Determine the (x, y) coordinate at the center of the cell enclosing the given text.  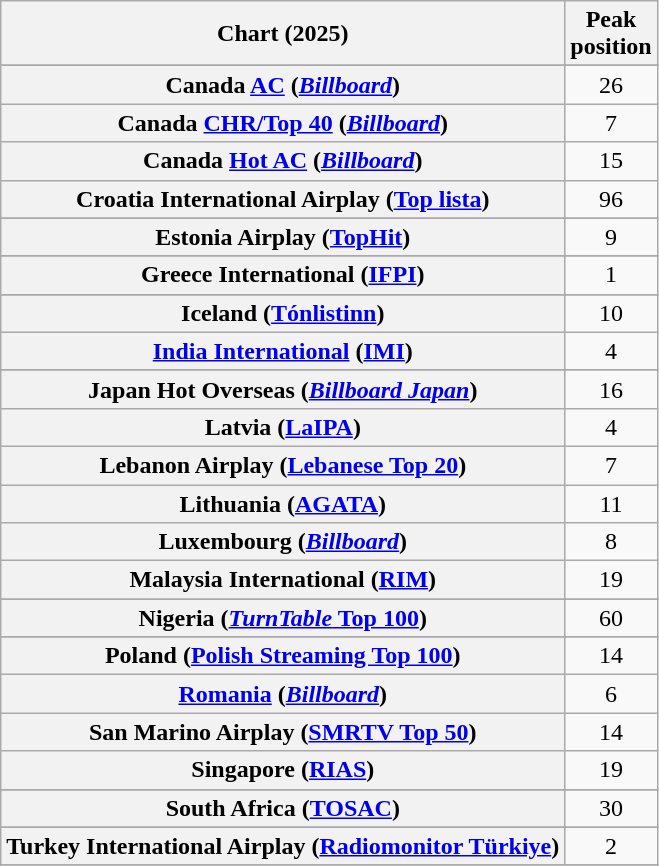
Croatia International Airplay (Top lista) (283, 199)
Japan Hot Overseas (Billboard Japan) (283, 389)
Luxembourg (Billboard) (283, 542)
6 (611, 694)
Canada CHR/Top 40 (Billboard) (283, 123)
Estonia Airplay (TopHit) (283, 237)
Nigeria (TurnTable Top 100) (283, 618)
30 (611, 808)
16 (611, 389)
Iceland (Tónlistinn) (283, 313)
Canada Hot AC (Billboard) (283, 161)
Canada AC (Billboard) (283, 85)
South Africa (TOSAC) (283, 808)
India International (IMI) (283, 351)
10 (611, 313)
1 (611, 275)
8 (611, 542)
26 (611, 85)
Lithuania (AGATA) (283, 503)
9 (611, 237)
Latvia (LaIPA) (283, 427)
Singapore (RIAS) (283, 770)
Greece International (IFPI) (283, 275)
Romania (Billboard) (283, 694)
San Marino Airplay (SMRTV Top 50) (283, 732)
Poland (Polish Streaming Top 100) (283, 656)
Malaysia International (RIM) (283, 580)
Lebanon Airplay (Lebanese Top 20) (283, 465)
15 (611, 161)
Chart (2025) (283, 34)
Turkey International Airplay (Radiomonitor Türkiye) (283, 846)
2 (611, 846)
60 (611, 618)
96 (611, 199)
11 (611, 503)
Peakposition (611, 34)
